Detect which cell encompasses the target text, then output its (x, y) center coordinate. 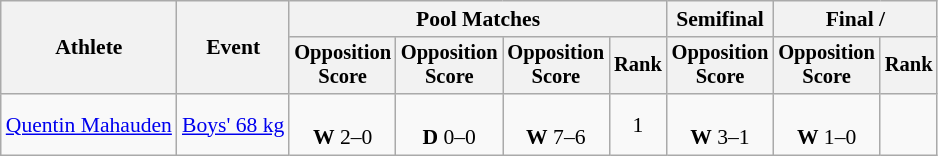
Event (233, 48)
Semifinal (720, 19)
W 1–0 (826, 124)
Pool Matches (478, 19)
W 7–6 (556, 124)
Quentin Mahauden (89, 124)
D 0–0 (450, 124)
W 3–1 (720, 124)
W 2–0 (342, 124)
Boys' 68 kg (233, 124)
Athlete (89, 48)
Final / (855, 19)
1 (638, 124)
